Find where the given text appears and provide that cell's center as (X, Y) coordinate. 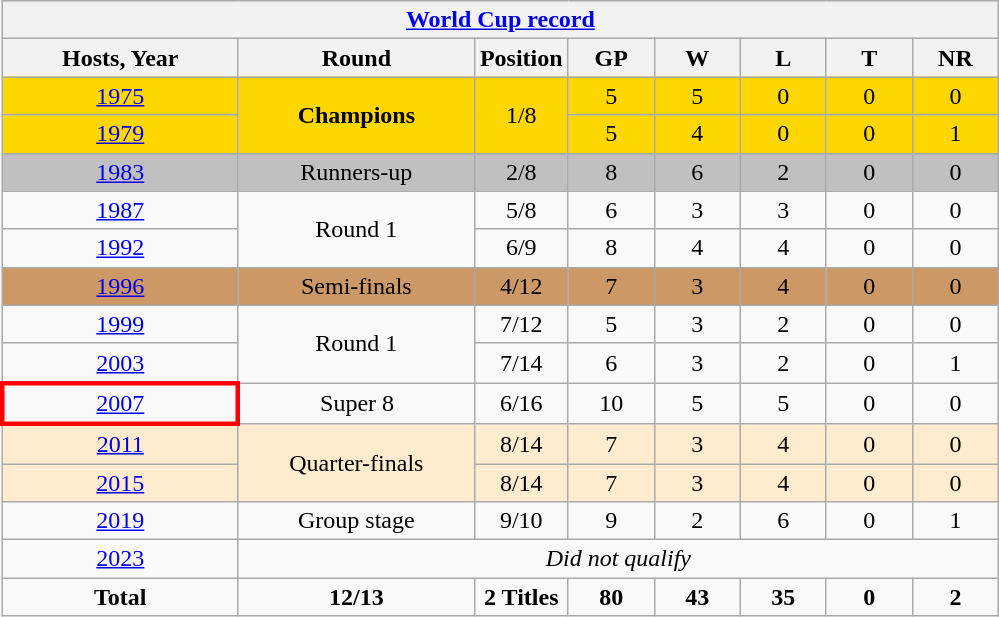
T (869, 58)
Champions (356, 115)
1975 (120, 96)
Total (120, 597)
W (697, 58)
12/13 (356, 597)
1987 (120, 210)
Position (521, 58)
2019 (120, 521)
L (783, 58)
Runners-up (356, 172)
35 (783, 597)
2015 (120, 483)
2/8 (521, 172)
2007 (120, 404)
1/8 (521, 115)
1999 (120, 324)
Hosts, Year (120, 58)
9 (611, 521)
2011 (120, 444)
80 (611, 597)
6/9 (521, 248)
4/12 (521, 286)
Quarter-finals (356, 463)
7/12 (521, 324)
Round (356, 58)
9/10 (521, 521)
NR (955, 58)
2003 (120, 363)
5/8 (521, 210)
1992 (120, 248)
1979 (120, 134)
7/14 (521, 363)
Group stage (356, 521)
6/16 (521, 404)
Semi-finals (356, 286)
1983 (120, 172)
10 (611, 404)
GP (611, 58)
2023 (120, 559)
1996 (120, 286)
Did not qualify (618, 559)
World Cup record (500, 20)
43 (697, 597)
2 Titles (521, 597)
Super 8 (356, 404)
